Capture the cell that displays the provided text and extract its [X, Y] central coordinate. 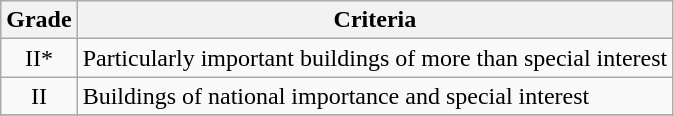
Particularly important buildings of more than special interest [375, 58]
Grade [39, 20]
II* [39, 58]
Buildings of national importance and special interest [375, 96]
Criteria [375, 20]
II [39, 96]
